Provide the (x, y) coordinate of the cell's center where the given text is located.  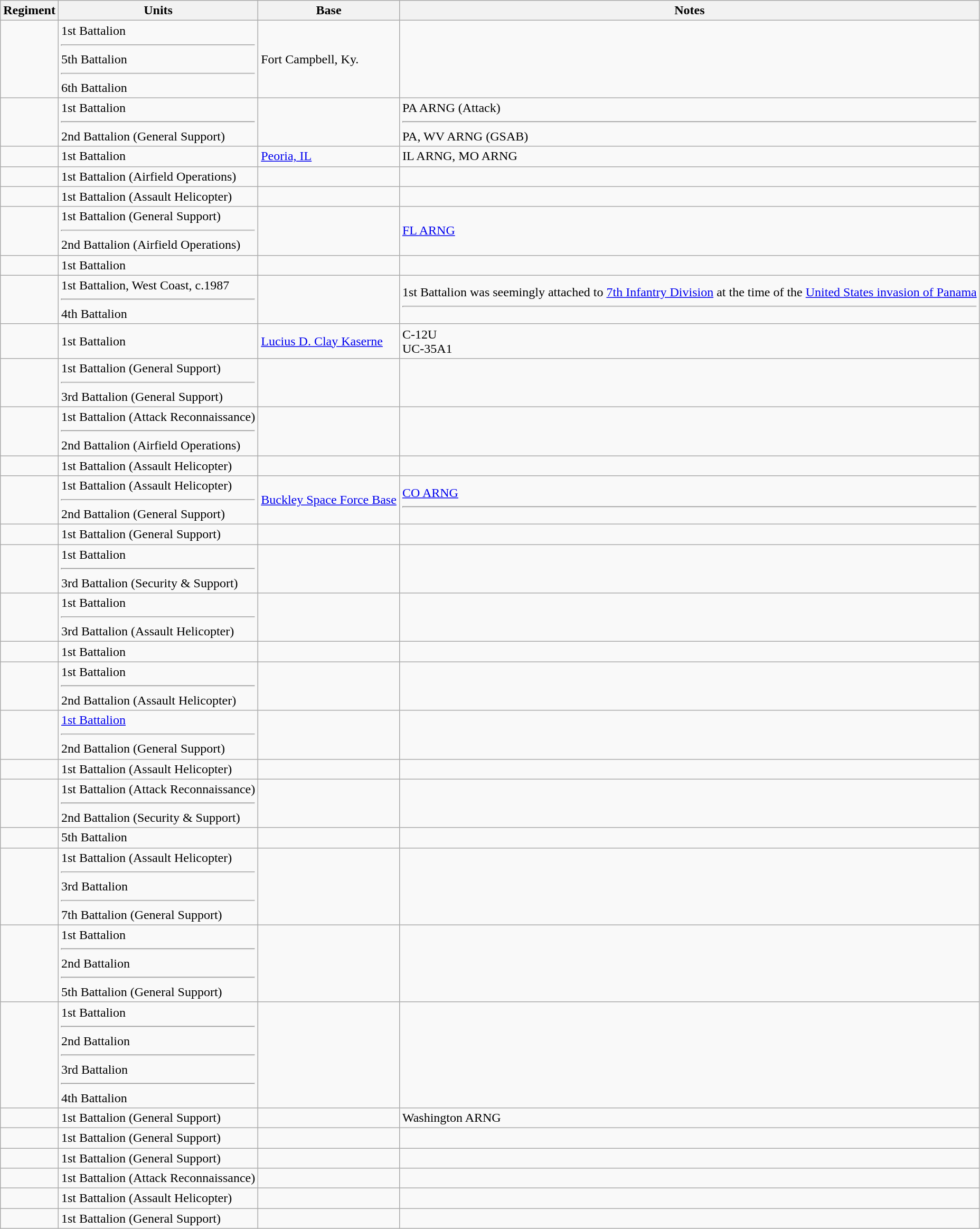
1st Battalion (Attack Reconnaissance)2nd Battalion (Security & Support) (158, 803)
1st Battalion (Assault Helicopter)2nd Battalion (General Support) (158, 500)
1st Battalion (General Support)2nd Battalion (Airfield Operations) (158, 231)
1st Battalion2nd Battalion (Assault Helicopter) (158, 686)
1st Battalion3rd Battalion (Security & Support) (158, 569)
Fort Campbell, Ky. (329, 59)
Buckley Space Force Base (329, 500)
Base (329, 11)
Peoria, IL (329, 156)
Washington ARNG (690, 1118)
Regiment (30, 11)
1st Battalion (Airfield Operations) (158, 176)
1st Battalion3rd Battalion (Assault Helicopter) (158, 617)
CO ARNG (690, 500)
IL ARNG, MO ARNG (690, 156)
Notes (690, 11)
C-12UUC-35A1 (690, 341)
PA ARNG (Attack)PA, WV ARNG (GSAB) (690, 122)
1st Battalion was seemingly attached to 7th Infantry Division at the time of the United States invasion of Panama (690, 299)
1st Battalion5th Battalion6th Battalion (158, 59)
1st Battalion2nd Battalion3rd Battalion4th Battalion (158, 1055)
1st Battalion (Attack Reconnaissance)2nd Battalion (Airfield Operations) (158, 431)
FL ARNG (690, 231)
1st Battalion2nd Battalion5th Battalion (General Support) (158, 963)
1st Battalion, West Coast, c.19874th Battalion (158, 299)
5th Battalion (158, 838)
1st Battalion (Attack Reconnaissance) (158, 1178)
1st Battalion (Assault Helicopter)3rd Battalion7th Battalion (General Support) (158, 886)
1st Battalion (General Support)3rd Battalion (General Support) (158, 382)
Lucius D. Clay Kaserne (329, 341)
Units (158, 11)
